Provide the [X, Y] coordinate of the cell's center where the given text is located.  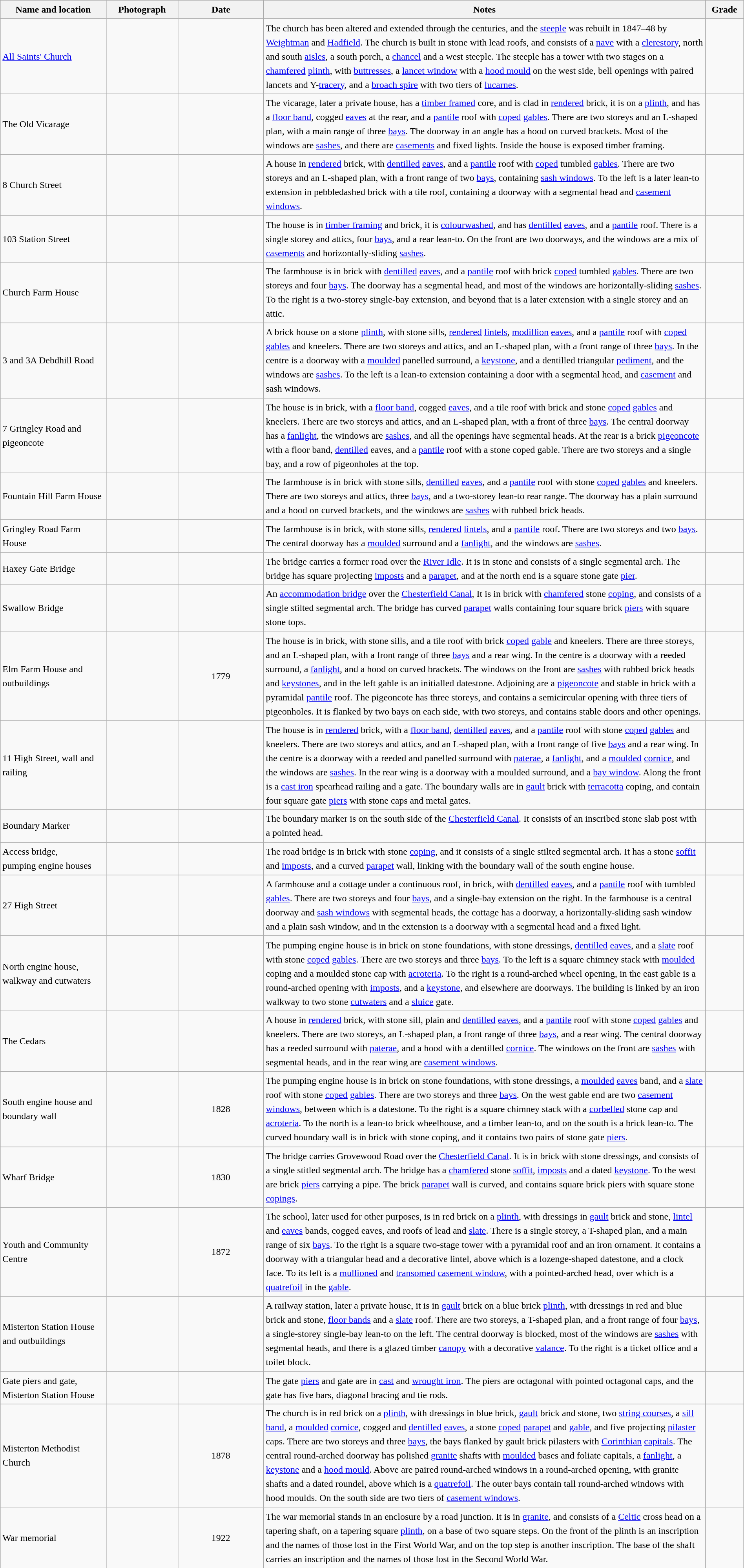
The Old Vicarage [53, 124]
Haxey Gate Bridge [53, 568]
Elm Farm House and outbuildings [53, 676]
Name and location [53, 9]
Gate piers and gate,Misterton Station House [53, 1387]
Misterton Station House and outbuildings [53, 1334]
North engine house, walkway and cutwaters [53, 973]
Gringley Road Farm House [53, 536]
All Saints' Church [53, 57]
Swallow Bridge [53, 608]
1922 [221, 1537]
Access bridge,pumping engine houses [53, 859]
Misterton Methodist Church [53, 1456]
Boundary Marker [53, 826]
The boundary marker is on the south side of the Chesterfield Canal. It consists of an inscribed stone slab post with a pointed head. [484, 826]
1828 [221, 1109]
Photograph [142, 9]
1878 [221, 1456]
South engine house and boundary wall [53, 1109]
The Cedars [53, 1041]
7 Gringley Road and pigeoncote [53, 436]
Grade [724, 9]
8 Church Street [53, 185]
Date [221, 9]
3 and 3A Debdhill Road [53, 360]
War memorial [53, 1537]
103 Station Street [53, 239]
Fountain Hill Farm House [53, 496]
Notes [484, 9]
1830 [221, 1177]
Church Farm House [53, 293]
Youth and Community Centre [53, 1252]
27 High Street [53, 906]
Wharf Bridge [53, 1177]
1872 [221, 1252]
1779 [221, 676]
11 High Street, wall and railing [53, 765]
